Capture the cell that displays the provided text and extract its (x, y) central coordinate. 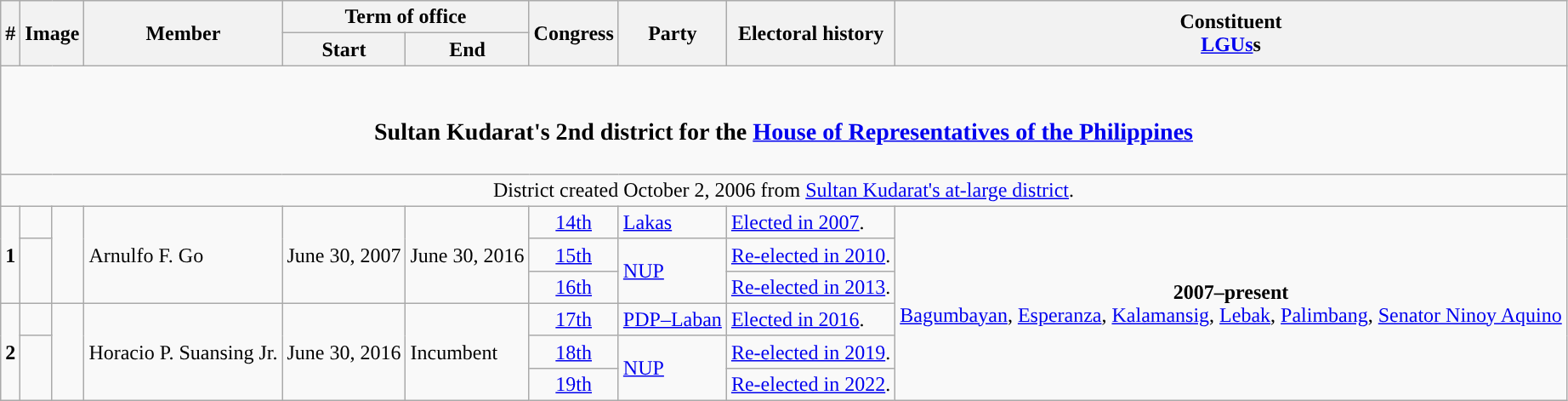
Term of office (406, 17)
Electoral history (810, 33)
Re-elected in 2022. (810, 384)
District created October 2, 2006 from Sultan Kudarat's at-large district. (784, 190)
Elected in 2016. (810, 319)
Re-elected in 2019. (810, 352)
Re-elected in 2010. (810, 255)
16th (573, 287)
ConstituentLGUss (1231, 33)
17th (573, 319)
18th (573, 352)
Re-elected in 2013. (810, 287)
19th (573, 384)
2007–presentBagumbayan, Esperanza, Kalamansig, Lebak, Palimbang, Senator Ninoy Aquino (1231, 303)
1 (10, 255)
14th (573, 222)
Image (53, 33)
Start (344, 49)
End (468, 49)
June 30, 2007 (344, 255)
Member (184, 33)
Arnulfo F. Go (184, 255)
# (10, 33)
2 (10, 352)
Elected in 2007. (810, 222)
Congress (573, 33)
Horacio P. Suansing Jr. (184, 352)
PDP–Laban (672, 319)
Incumbent (468, 352)
15th (573, 255)
Party (672, 33)
Sultan Kudarat's 2nd district for the House of Representatives of the Philippines (784, 119)
Lakas (672, 222)
